Return (X, Y) of the center of cell containing provided text 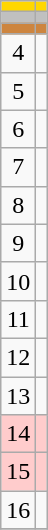
8 (18, 205)
12 (18, 357)
4 (18, 53)
10 (18, 281)
7 (18, 167)
13 (18, 395)
5 (18, 91)
11 (18, 319)
6 (18, 129)
16 (18, 510)
15 (18, 472)
14 (18, 434)
9 (18, 243)
